For the text-containing cell, return its midpoint in [x, y] coordinate format. 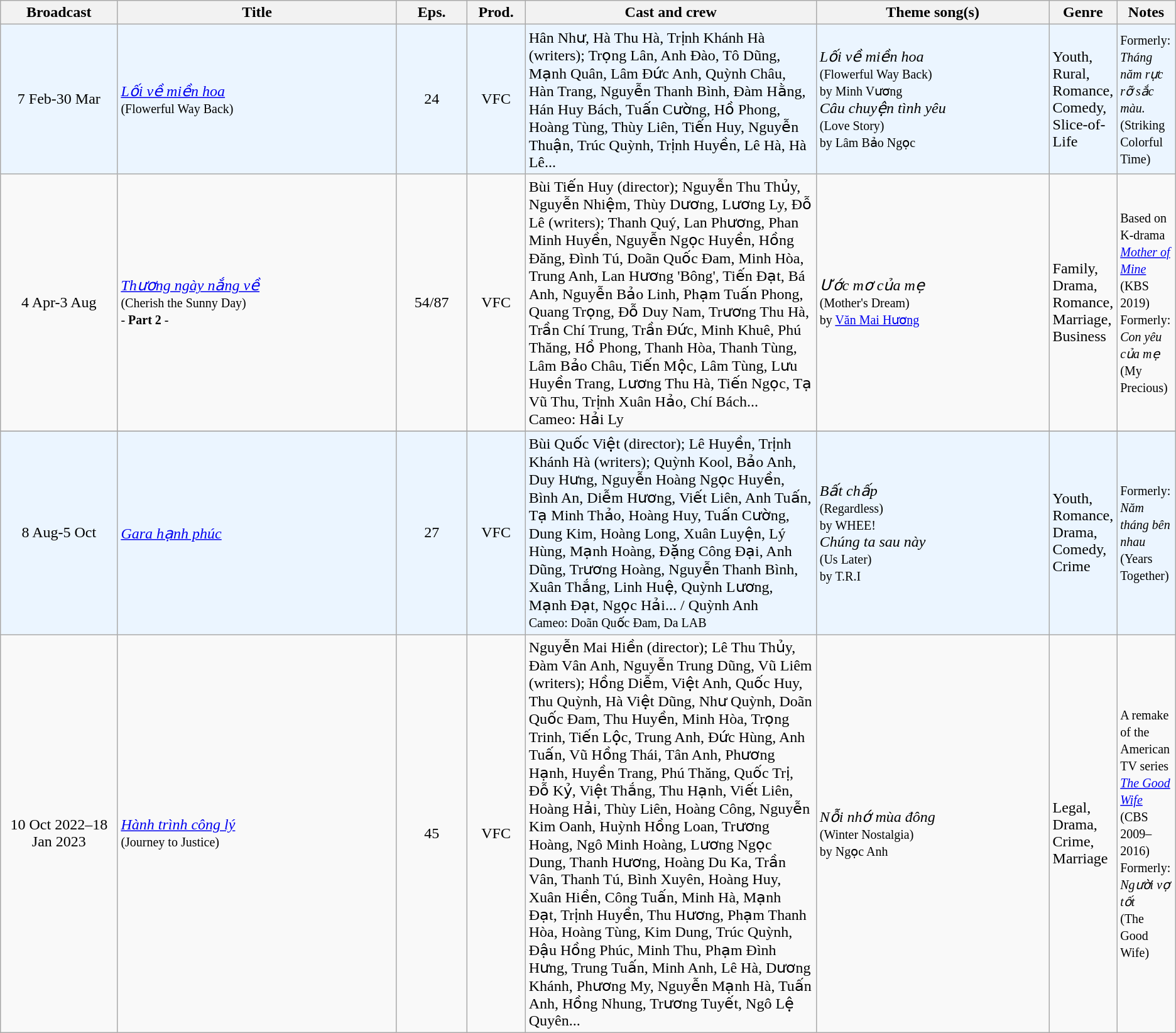
Lối về miền hoa(Flowerful Way Back)by Minh VươngCâu chuyện tình yêu(Love Story)by Lâm Bảo Ngọc [932, 99]
Legal, Drama, Crime, Marriage [1083, 834]
24 [432, 99]
7 Feb-30 Mar [59, 99]
54/87 [432, 302]
Youth, Romance, Drama, Comedy, Crime [1083, 533]
Cast and crew [671, 13]
Based on K-drama Mother of Mine (KBS 2019)Formerly: Con yêu của mẹ(My Precious) [1146, 302]
Theme song(s) [932, 13]
27 [432, 533]
10 Oct 2022–18 Jan 2023 [59, 834]
Broadcast [59, 13]
45 [432, 834]
8 Aug-5 Oct [59, 533]
Family, Drama, Romance, Marriage, Business [1083, 302]
Eps. [432, 13]
Gara hạnh phúc [257, 533]
Lối về miền hoa(Flowerful Way Back) [257, 99]
Genre [1083, 13]
Title [257, 13]
Ước mơ của mẹ(Mother's Dream)by Văn Mai Hương [932, 302]
Formerly: Năm tháng bên nhau(Years Together) [1146, 533]
Hành trình công lý(Journey to Justice) [257, 834]
Youth, Rural, Romance, Comedy, Slice-of-Life [1083, 99]
Thương ngày nắng về(Cherish the Sunny Day)- Part 2 - [257, 302]
Formerly: Tháng năm rực rỡ sắc màu.(Striking Colorful Time) [1146, 99]
Notes [1146, 13]
Nỗi nhớ mùa đông(Winter Nostalgia)by Ngọc Anh [932, 834]
Prod. [496, 13]
4 Apr-3 Aug [59, 302]
A remake of the American TV series The Good Wife (CBS 2009–2016)Formerly: Người vợ tốt(The Good Wife) [1146, 834]
Bất chấp(Regardless)by WHEE!Chúng ta sau này(Us Later)by T.R.I [932, 533]
